Find where the given text appears and provide that cell's center as [x, y] coordinate. 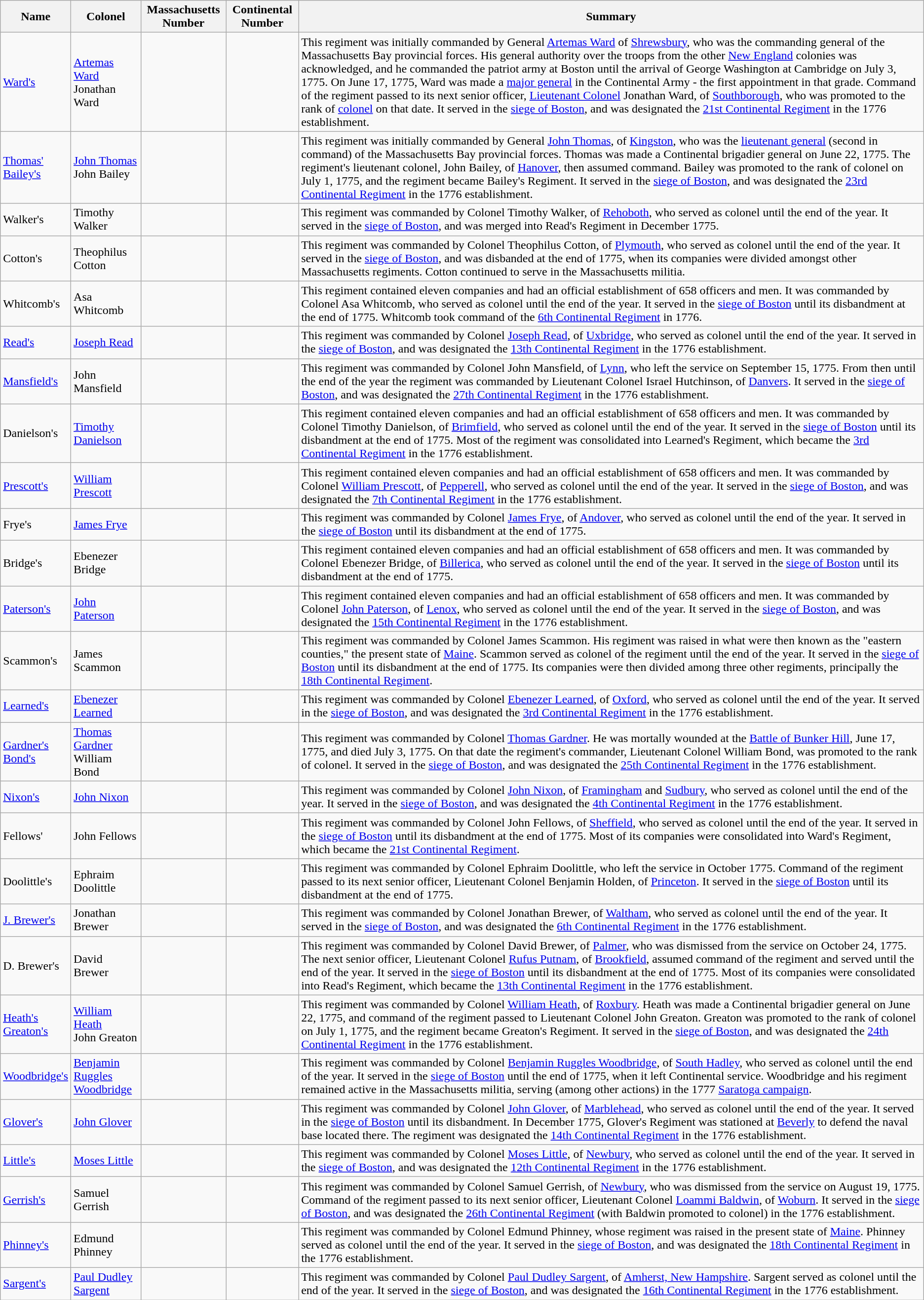
Little's [36, 1160]
Bridge's [36, 563]
Woodbridge's [36, 1076]
John Nixon [106, 797]
Paul Dudley Sargent [106, 1284]
Glover's [36, 1122]
James Frye [106, 524]
Ephraim Doolittle [106, 881]
Ebenezer Bridge [106, 563]
Gerrish's [36, 1199]
Fellows' [36, 836]
Mansfield's [36, 381]
John Fellows [106, 836]
Danielson's [36, 433]
Timothy Walker [106, 219]
Doolittle's [36, 881]
Ebenezer Learned [106, 706]
Theophilus Cotton [106, 258]
Nixon's [36, 797]
J. Brewer's [36, 920]
David Brewer [106, 966]
Thomas GardnerWilliam Bond [106, 751]
Summary [611, 17]
Phinney's [36, 1245]
John Paterson [106, 608]
Name [36, 17]
Learned's [36, 706]
Artemas WardJonathan Ward [106, 82]
Moses Little [106, 1160]
Jonathan Brewer [106, 920]
Prescott's [36, 485]
D. Brewer's [36, 966]
Gardner'sBond's [36, 751]
Paterson's [36, 608]
William HeathJohn Greaton [106, 1024]
Scammon's [36, 661]
Ward's [36, 82]
Cotton's [36, 258]
Colonel [106, 17]
Sargent's [36, 1284]
Joseph Read [106, 343]
Benjamin RugglesWoodbridge [106, 1076]
Massachusetts Number [184, 17]
Samuel Gerrish [106, 1199]
Thomas'Bailey's [36, 167]
James Scammon [106, 661]
John ThomasJohn Bailey [106, 167]
Read's [36, 343]
John Mansfield [106, 381]
William Prescott [106, 485]
Edmund Phinney [106, 1245]
Continental Number [263, 17]
Whitcomb's [36, 304]
Heath'sGreaton's [36, 1024]
Frye's [36, 524]
John Glover [106, 1122]
Timothy Danielson [106, 433]
Walker's [36, 219]
Asa Whitcomb [106, 304]
